Locate the cell with the specified text and output its (x, y) center coordinate. 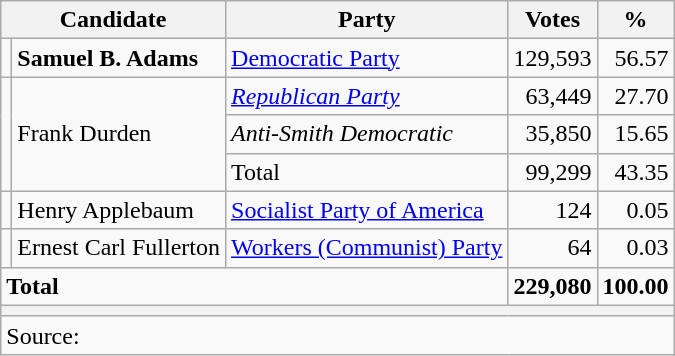
Anti-Smith Democratic (367, 134)
229,080 (552, 286)
Republican Party (367, 96)
43.35 (636, 172)
64 (552, 248)
% (636, 20)
63,449 (552, 96)
27.70 (636, 96)
100.00 (636, 286)
124 (552, 210)
Votes (552, 20)
Candidate (114, 20)
Party (367, 20)
0.03 (636, 248)
56.57 (636, 58)
99,299 (552, 172)
Workers (Communist) Party (367, 248)
Socialist Party of America (367, 210)
Samuel B. Adams (119, 58)
0.05 (636, 210)
15.65 (636, 134)
Democratic Party (367, 58)
Frank Durden (119, 134)
Ernest Carl Fullerton (119, 248)
129,593 (552, 58)
35,850 (552, 134)
Henry Applebaum (119, 210)
Source: (338, 335)
